Identify which cell holds the provided text, then report its [X, Y] central coordinate. 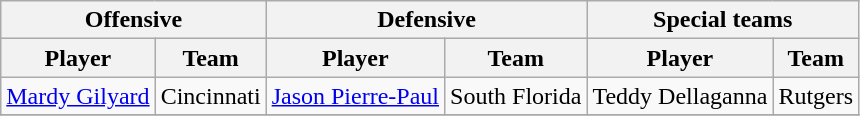
Special teams [723, 20]
Cincinnati [210, 96]
Mardy Gilyard [78, 96]
Defensive [426, 20]
Jason Pierre-Paul [355, 96]
Offensive [134, 20]
Teddy Dellaganna [680, 96]
South Florida [516, 96]
Rutgers [816, 96]
